For the text-containing cell, return its midpoint in (x, y) coordinate format. 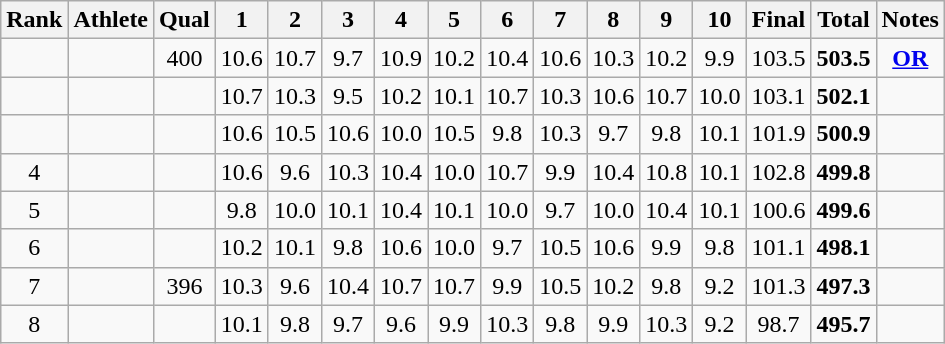
9 (666, 20)
98.7 (778, 324)
9.5 (348, 96)
102.8 (778, 172)
Qual (185, 20)
Athlete (111, 20)
10.9 (402, 58)
Notes (910, 20)
495.7 (844, 324)
103.1 (778, 96)
499.8 (844, 172)
497.3 (844, 286)
103.5 (778, 58)
Total (844, 20)
1 (242, 20)
10 (720, 20)
3 (348, 20)
502.1 (844, 96)
101.3 (778, 286)
Rank (34, 20)
101.9 (778, 134)
Final (778, 20)
OR (910, 58)
400 (185, 58)
10.8 (666, 172)
503.5 (844, 58)
2 (294, 20)
101.1 (778, 248)
500.9 (844, 134)
396 (185, 286)
100.6 (778, 210)
498.1 (844, 248)
499.6 (844, 210)
